For the text-containing cell, return its midpoint in (x, y) coordinate format. 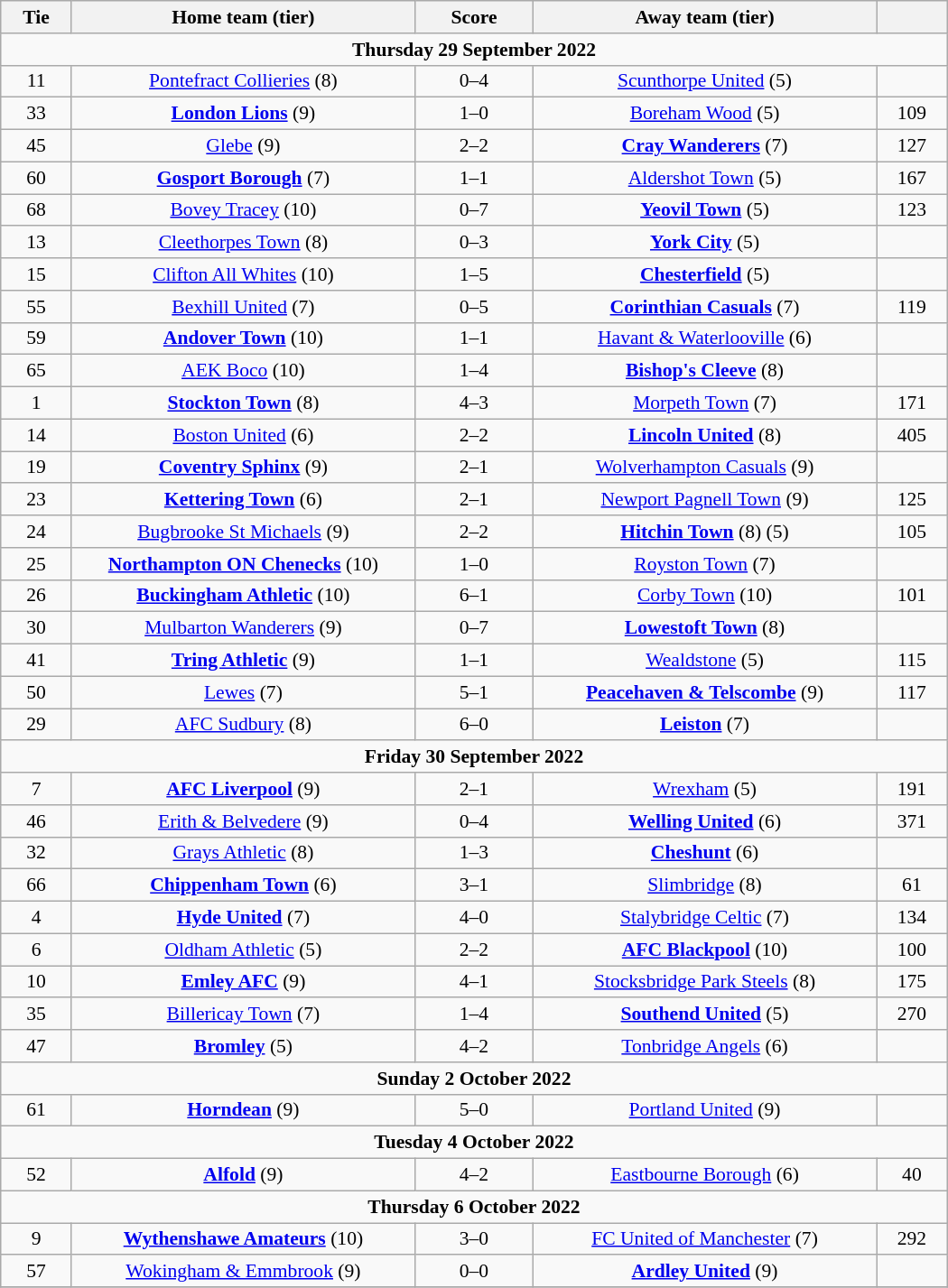
Wythenshawe Amateurs (10) (243, 1239)
127 (912, 146)
55 (36, 307)
Leiston (7) (705, 725)
Tonbridge Angels (6) (705, 1046)
Bromley (5) (243, 1046)
Alfold (9) (243, 1175)
Lowestoft Town (8) (705, 628)
270 (912, 1015)
Slimbridge (8) (705, 885)
Stockton Town (8) (243, 403)
29 (36, 725)
167 (912, 178)
Score (473, 17)
Chippenham Town (6) (243, 885)
York City (5) (705, 243)
3–1 (473, 885)
19 (36, 468)
52 (36, 1175)
Peacehaven & Telscombe (9) (705, 692)
105 (912, 532)
Southend United (5) (705, 1015)
46 (36, 821)
Havant & Waterlooville (6) (705, 338)
Thursday 6 October 2022 (474, 1207)
115 (912, 661)
Tie (36, 17)
1 (36, 403)
Aldershot Town (5) (705, 178)
60 (36, 178)
Lewes (7) (243, 692)
Clifton All Whites (10) (243, 274)
Andover Town (10) (243, 338)
Newport Pagnell Town (9) (705, 500)
Pontefract Collieries (8) (243, 81)
AFC Sudbury (8) (243, 725)
11 (36, 81)
7 (36, 789)
171 (912, 403)
40 (912, 1175)
50 (36, 692)
32 (36, 853)
24 (36, 532)
Sunday 2 October 2022 (474, 1079)
59 (36, 338)
292 (912, 1239)
405 (912, 435)
Emley AFC (9) (243, 982)
Glebe (9) (243, 146)
Morpeth Town (7) (705, 403)
Cray Wanderers (7) (705, 146)
Royston Town (7) (705, 564)
Home team (tier) (243, 17)
9 (36, 1239)
Corby Town (10) (705, 596)
AEK Boco (10) (243, 371)
Buckingham Athletic (10) (243, 596)
Welling United (6) (705, 821)
4–3 (473, 403)
14 (36, 435)
Billericay Town (7) (243, 1015)
Hitchin Town (8) (5) (705, 532)
35 (36, 1015)
Cheshunt (6) (705, 853)
Wolverhampton Casuals (9) (705, 468)
0–3 (473, 243)
Erith & Belvedere (9) (243, 821)
AFC Blackpool (10) (705, 950)
Thursday 29 September 2022 (474, 50)
Bexhill United (7) (243, 307)
Bovey Tracey (10) (243, 210)
191 (912, 789)
Coventry Sphinx (9) (243, 468)
London Lions (9) (243, 114)
Stocksbridge Park Steels (8) (705, 982)
Yeovil Town (5) (705, 210)
119 (912, 307)
41 (36, 661)
45 (36, 146)
25 (36, 564)
100 (912, 950)
1–3 (473, 853)
Wokingham & Emmbrook (9) (243, 1272)
33 (36, 114)
13 (36, 243)
30 (36, 628)
Wrexham (5) (705, 789)
371 (912, 821)
Gosport Borough (7) (243, 178)
5–1 (473, 692)
Mulbarton Wanderers (9) (243, 628)
Wealdstone (5) (705, 661)
Kettering Town (6) (243, 500)
Eastbourne Borough (6) (705, 1175)
66 (36, 885)
15 (36, 274)
Chesterfield (5) (705, 274)
109 (912, 114)
134 (912, 918)
6 (36, 950)
Boreham Wood (5) (705, 114)
125 (912, 500)
117 (912, 692)
65 (36, 371)
101 (912, 596)
4–1 (473, 982)
Bishop's Cleeve (8) (705, 371)
Tring Athletic (9) (243, 661)
1–5 (473, 274)
Bugbrooke St Michaels (9) (243, 532)
5–0 (473, 1110)
Hyde United (7) (243, 918)
26 (36, 596)
4–0 (473, 918)
Portland United (9) (705, 1110)
123 (912, 210)
Lincoln United (8) (705, 435)
0–5 (473, 307)
Tuesday 4 October 2022 (474, 1143)
Ardley United (9) (705, 1272)
10 (36, 982)
Oldham Athletic (5) (243, 950)
Corinthian Casuals (7) (705, 307)
6–1 (473, 596)
Boston United (6) (243, 435)
23 (36, 500)
0–0 (473, 1272)
4 (36, 918)
FC United of Manchester (7) (705, 1239)
AFC Liverpool (9) (243, 789)
Grays Athletic (8) (243, 853)
Stalybridge Celtic (7) (705, 918)
175 (912, 982)
Cleethorpes Town (8) (243, 243)
Scunthorpe United (5) (705, 81)
57 (36, 1272)
Away team (tier) (705, 17)
3–0 (473, 1239)
Friday 30 September 2022 (474, 757)
Horndean (9) (243, 1110)
68 (36, 210)
6–0 (473, 725)
Northampton ON Chenecks (10) (243, 564)
47 (36, 1046)
